Detect which cell encompasses the target text, then output its (x, y) center coordinate. 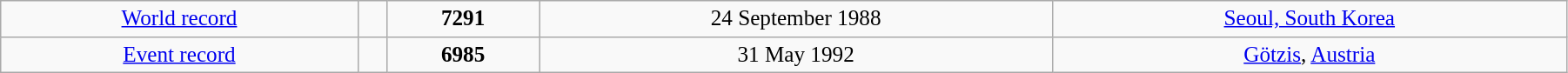
7291 (463, 19)
Götzis, Austria (1309, 55)
Seoul, South Korea (1309, 19)
31 May 1992 (795, 55)
World record (179, 19)
6985 (463, 55)
24 September 1988 (795, 19)
Event record (179, 55)
